Return the [x, y] coordinate for the center point of the cell that contains the specified text.  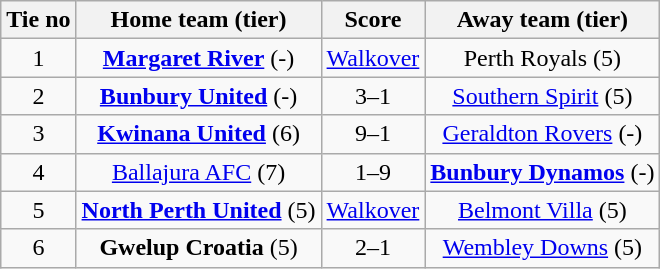
2–1 [373, 248]
Gwelup Croatia (5) [198, 248]
Belmont Villa (5) [542, 210]
6 [38, 248]
Perth Royals (5) [542, 58]
4 [38, 172]
Geraldton Rovers (-) [542, 134]
Margaret River (-) [198, 58]
1 [38, 58]
Southern Spirit (5) [542, 96]
Bunbury United (-) [198, 96]
North Perth United (5) [198, 210]
3–1 [373, 96]
Wembley Downs (5) [542, 248]
1–9 [373, 172]
Ballajura AFC (7) [198, 172]
Home team (tier) [198, 20]
Bunbury Dynamos (-) [542, 172]
5 [38, 210]
3 [38, 134]
Kwinana United (6) [198, 134]
9–1 [373, 134]
Away team (tier) [542, 20]
Score [373, 20]
2 [38, 96]
Tie no [38, 20]
